From the cell containing the given text, extract its center point as [X, Y] coordinate. 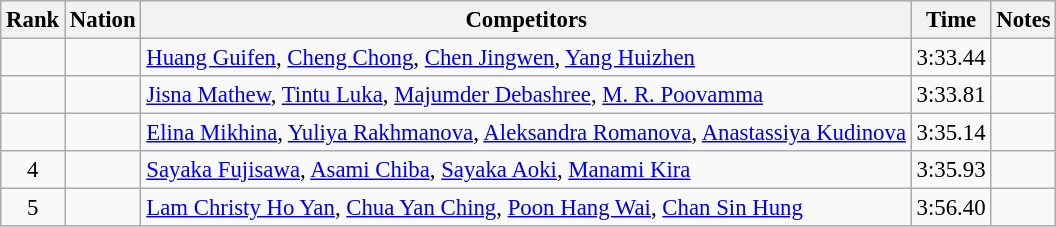
Time [951, 20]
Sayaka Fujisawa, Asami Chiba, Sayaka Aoki, Manami Kira [526, 170]
Nation [103, 20]
Elina Mikhina, Yuliya Rakhmanova, Aleksandra Romanova, Anastassiya Kudinova [526, 133]
Rank [33, 20]
Huang Guifen, Cheng Chong, Chen Jingwen, Yang Huizhen [526, 58]
3:35.14 [951, 133]
Lam Christy Ho Yan, Chua Yan Ching, Poon Hang Wai, Chan Sin Hung [526, 208]
3:33.44 [951, 58]
3:33.81 [951, 95]
3:35.93 [951, 170]
Jisna Mathew, Tintu Luka, Majumder Debashree, M. R. Poovamma [526, 95]
3:56.40 [951, 208]
Notes [1024, 20]
4 [33, 170]
5 [33, 208]
Competitors [526, 20]
